From the cell containing the given text, extract its center point as (X, Y) coordinate. 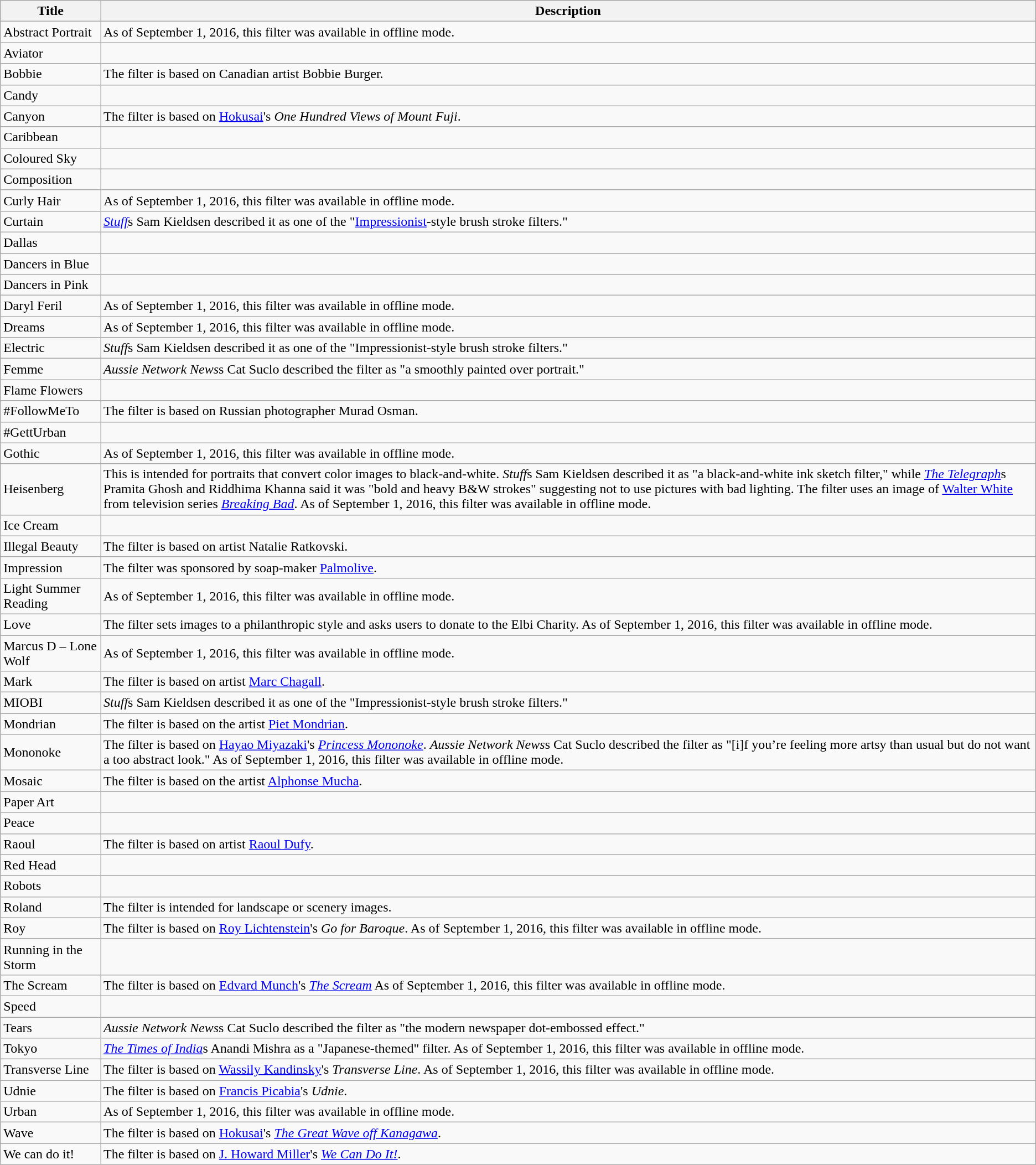
The Scream (51, 985)
Red Head (51, 865)
Gothic (51, 453)
Ice Cream (51, 525)
Dreams (51, 327)
Wave (51, 1133)
#FollowMeTo (51, 411)
Aussie Network Newss Cat Suclo described the filter as "a smoothly painted over portrait." (568, 369)
Speed (51, 1006)
Caribbean (51, 137)
Dancers in Blue (51, 264)
Roy (51, 928)
Daryl Feril (51, 306)
Abstract Portrait (51, 32)
Udnie (51, 1091)
Light Summer Reading (51, 596)
Peace (51, 823)
The filter is based on Edvard Munch's The Scream As of September 1, 2016, this filter was available in offline mode. (568, 985)
The filter is based on Wassily Kandinsky's Transverse Line. As of September 1, 2016, this filter was available in offline mode. (568, 1070)
Raoul (51, 844)
The filter is based on the artist Alphonse Mucha. (568, 781)
Impression (51, 567)
Mark (51, 682)
Electric (51, 348)
The filter is based on artist Marc Chagall. (568, 682)
Femme (51, 369)
We can do it! (51, 1154)
Composition (51, 179)
The filter is based on artist Natalie Ratkovski. (568, 546)
Tokyo (51, 1049)
Flame Flowers (51, 390)
Curly Hair (51, 200)
Dancers in Pink (51, 285)
The filter is based on artist Raoul Dufy. (568, 844)
Coloured Sky (51, 158)
Mononoke (51, 753)
The filter is based on Hokusai's The Great Wave off Kanagawa. (568, 1133)
The filter is based on J. Howard Miller's We Can Do It!. (568, 1154)
The filter was sponsored by soap-maker Palmolive. (568, 567)
MIOBI (51, 703)
Mosaic (51, 781)
Tears (51, 1028)
The filter is based on Canadian artist Bobbie Burger. (568, 74)
Curtain (51, 221)
Roland (51, 907)
Mondrian (51, 724)
Dallas (51, 242)
#GettUrban (51, 432)
Aviator (51, 53)
Aussie Network Newss Cat Suclo described the filter as "the modern newspaper dot-embossed effect." (568, 1028)
Love (51, 624)
Canyon (51, 116)
The filter is based on Russian photographer Murad Osman. (568, 411)
Transverse Line (51, 1070)
The filter is based on Francis Picabia's Udnie. (568, 1091)
Heisenberg (51, 489)
Paper Art (51, 802)
Illegal Beauty (51, 546)
The filter is intended for landscape or scenery images. (568, 907)
Candy (51, 95)
Description (568, 11)
The filter is based on the artist Piet Mondrian. (568, 724)
Robots (51, 886)
Marcus D – Lone Wolf (51, 653)
Running in the Storm (51, 956)
The filter is based on Roy Lichtenstein's Go for Baroque. As of September 1, 2016, this filter was available in offline mode. (568, 928)
Urban (51, 1112)
The Times of Indias Anandi Mishra as a "Japanese-themed" filter. As of September 1, 2016, this filter was available in offline mode. (568, 1049)
The filter is based on Hokusai's One Hundred Views of Mount Fuji. (568, 116)
Bobbie (51, 74)
Title (51, 11)
